Determine the (X, Y) coordinate at the center of the cell enclosing the given text.  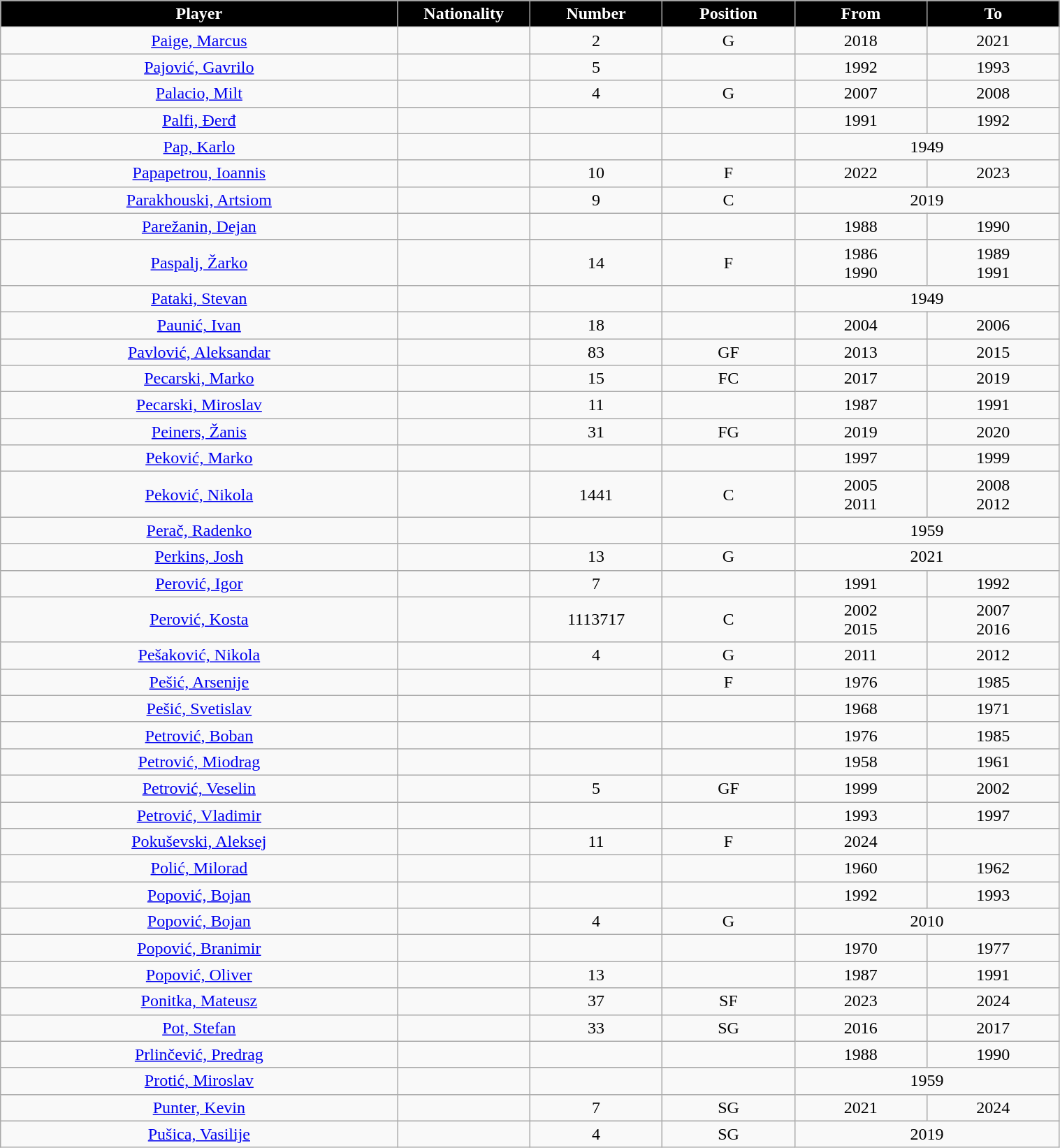
1962 (994, 869)
1968 (861, 709)
1960 (861, 869)
Petrović, Miodrag (199, 762)
2007 (861, 94)
Perač, Radenko (199, 530)
1113717 (595, 619)
2010 (927, 922)
2013 (861, 351)
From (861, 14)
Punter, Kevin (199, 1107)
2011 (861, 655)
Perović, Kosta (199, 619)
Paspalj, Žarko (199, 263)
Perkins, Josh (199, 557)
2012 (994, 655)
Pešić, Arsenije (199, 682)
1961 (994, 762)
2020 (994, 432)
FG (728, 432)
Prlinčević, Predrag (199, 1054)
20052011 (861, 495)
Polić, Milorad (199, 869)
1977 (994, 948)
Ponitka, Mateusz (199, 1001)
Pušica, Vasilije (199, 1134)
Pot, Stefan (199, 1028)
19891991 (994, 263)
Peković, Nikola (199, 495)
83 (595, 351)
2002 (994, 788)
37 (595, 1001)
Pajović, Gavrilo (199, 67)
2006 (994, 325)
Parakhouski, Artsiom (199, 200)
Parežanin, Dejan (199, 226)
Pavlović, Aleksandar (199, 351)
SF (728, 1001)
2016 (861, 1028)
Perović, Igor (199, 583)
10 (595, 173)
Paunić, Ivan (199, 325)
Paige, Marcus (199, 41)
Number (595, 14)
Position (728, 14)
1441 (595, 495)
Palacio, Milt (199, 94)
Peiners, Žanis (199, 432)
Popović, Branimir (199, 948)
20022015 (861, 619)
Player (199, 14)
1971 (994, 709)
1970 (861, 948)
2018 (861, 41)
18 (595, 325)
Peković, Marko (199, 458)
Pap, Karlo (199, 147)
Popović, Oliver (199, 975)
Pešić, Svetislav (199, 709)
Pataki, Stevan (199, 298)
Palfi, Đerđ (199, 120)
Papapetrou, Ioannis (199, 173)
9 (595, 200)
2008 (994, 94)
33 (595, 1028)
2022 (861, 173)
15 (595, 379)
FC (728, 379)
1958 (861, 762)
Pecarski, Marko (199, 379)
20082012 (994, 495)
Petrović, Veselin (199, 788)
2015 (994, 351)
Pecarski, Miroslav (199, 405)
19861990 (861, 263)
Nationality (464, 14)
Pešaković, Nikola (199, 655)
Petrović, Boban (199, 735)
Petrović, Vladimir (199, 815)
2004 (861, 325)
To (994, 14)
Pokuševski, Aleksej (199, 842)
31 (595, 432)
Protić, Miroslav (199, 1081)
14 (595, 263)
20072016 (994, 619)
2 (595, 41)
